Output the (x, y) coordinate of the center of the cell containing the given text.  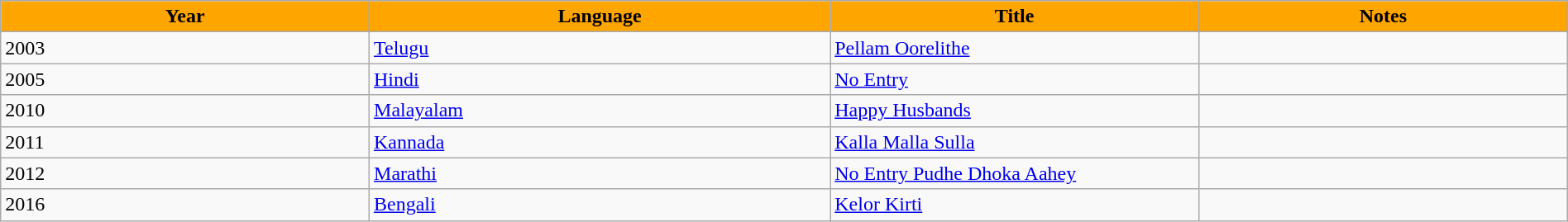
No Entry (1015, 79)
Telugu (600, 48)
Notes (1383, 17)
2011 (185, 142)
Hindi (600, 79)
Kelor Kirti (1015, 205)
Marathi (600, 173)
Year (185, 17)
Bengali (600, 205)
No Entry Pudhe Dhoka Aahey (1015, 173)
Kalla Malla Sulla (1015, 142)
2016 (185, 205)
Happy Husbands (1015, 111)
2010 (185, 111)
2012 (185, 173)
Title (1015, 17)
Language (600, 17)
Kannada (600, 142)
2003 (185, 48)
2005 (185, 79)
Pellam Oorelithe (1015, 48)
Malayalam (600, 111)
